Pinpoint the cell where the given text exists, returning its (x, y) midpoint coordinate. 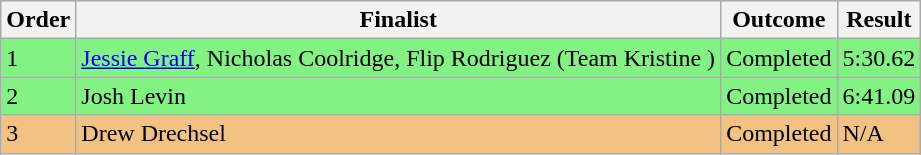
Josh Levin (398, 96)
N/A (879, 134)
Outcome (779, 20)
1 (38, 58)
6:41.09 (879, 96)
Jessie Graff, Nicholas Coolridge, Flip Rodriguez (Team Kristine ) (398, 58)
3 (38, 134)
Result (879, 20)
2 (38, 96)
5:30.62 (879, 58)
Drew Drechsel (398, 134)
Finalist (398, 20)
Order (38, 20)
